Locate the cell with the specified text and output its [X, Y] center coordinate. 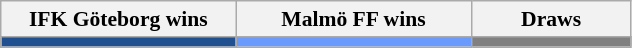
Malmö FF wins [354, 19]
IFK Göteborg wins [118, 19]
Draws [551, 19]
